Pinpoint the cell where the given text exists, returning its [X, Y] midpoint coordinate. 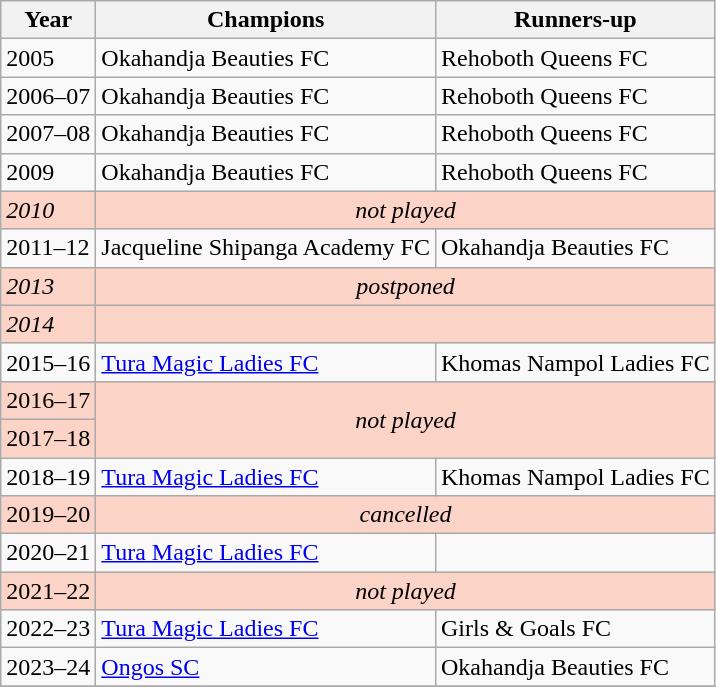
2016–17 [48, 400]
Jacqueline Shipanga Academy FC [266, 248]
2019–20 [48, 515]
2007–08 [48, 134]
2009 [48, 172]
2022–23 [48, 629]
postponed [406, 286]
2023–24 [48, 667]
2020–21 [48, 553]
Runners-up [575, 20]
2021–22 [48, 591]
Year [48, 20]
2018–19 [48, 477]
cancelled [406, 515]
2010 [48, 210]
Girls & Goals FC [575, 629]
Ongos SC [266, 667]
2006–07 [48, 96]
2017–18 [48, 438]
2015–16 [48, 362]
2005 [48, 58]
Champions [266, 20]
2014 [48, 324]
2011–12 [48, 248]
2013 [48, 286]
